Extract the [X, Y] coordinate from the center of the cell holding the provided text.  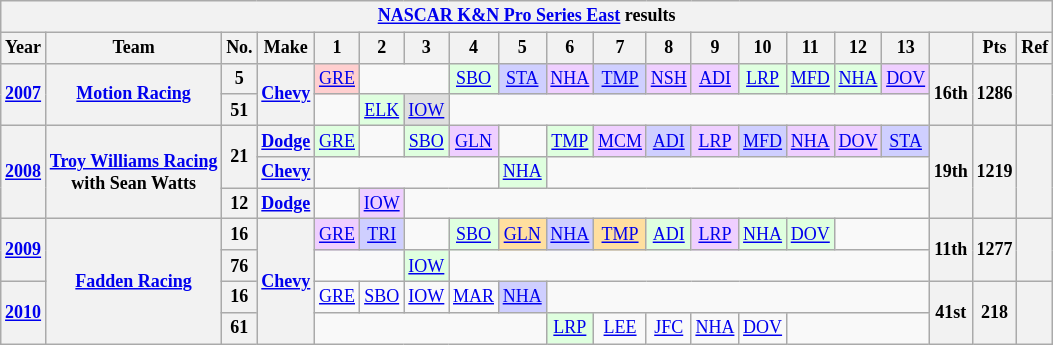
Motion Racing [133, 94]
13 [906, 48]
1 [338, 48]
1219 [994, 172]
51 [240, 110]
ELK [382, 110]
MCM [620, 140]
21 [240, 156]
2 [382, 48]
1277 [994, 250]
4 [474, 48]
LEE [620, 328]
7 [620, 48]
NASCAR K&N Pro Series East results [527, 16]
2010 [24, 312]
16th [950, 94]
Year [24, 48]
1286 [994, 94]
Make [286, 48]
JFC [668, 328]
41st [950, 312]
Troy Williams Racing with Sean Watts [133, 172]
TRI [382, 234]
11 [810, 48]
NSH [668, 78]
6 [570, 48]
Team [133, 48]
10 [763, 48]
218 [994, 312]
19th [950, 172]
Pts [994, 48]
MAR [474, 296]
11th [950, 250]
8 [668, 48]
2007 [24, 94]
61 [240, 328]
Fadden Racing [133, 282]
2009 [24, 250]
9 [715, 48]
No. [240, 48]
Ref [1035, 48]
2008 [24, 172]
76 [240, 266]
3 [426, 48]
